Extract the (x, y) coordinate from the center of the cell holding the provided text.  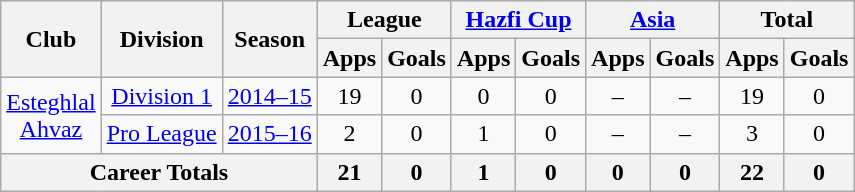
Hazfi Cup (518, 20)
Total (787, 20)
Division 1 (162, 96)
2 (349, 134)
EsteghlalAhvaz (51, 115)
Asia (653, 20)
21 (349, 172)
Career Totals (159, 172)
22 (752, 172)
Club (51, 39)
2015–16 (270, 134)
3 (752, 134)
League (384, 20)
2014–15 (270, 96)
Division (162, 39)
Season (270, 39)
Pro League (162, 134)
